Find where the given text appears and provide that cell's center as (X, Y) coordinate. 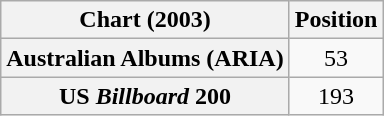
193 (336, 96)
Chart (2003) (145, 20)
US Billboard 200 (145, 96)
53 (336, 58)
Australian Albums (ARIA) (145, 58)
Position (336, 20)
